Return (x, y) of the center of cell containing provided text 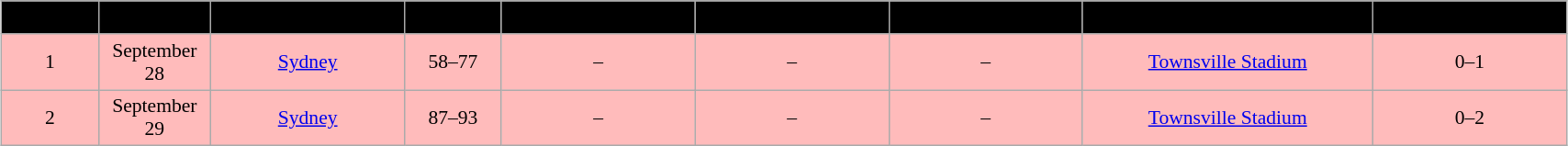
September 29 (154, 118)
58–77 (454, 62)
Record (1469, 17)
Game (50, 17)
Location (1227, 17)
Score (454, 17)
September 28 (154, 62)
87–93 (454, 118)
High rebounds (791, 17)
Team (308, 17)
2 (50, 118)
High assists (986, 17)
Date (154, 17)
High points (599, 17)
0–2 (1469, 118)
0–1 (1469, 62)
1 (50, 62)
